Return (x, y) of the center of cell containing provided text 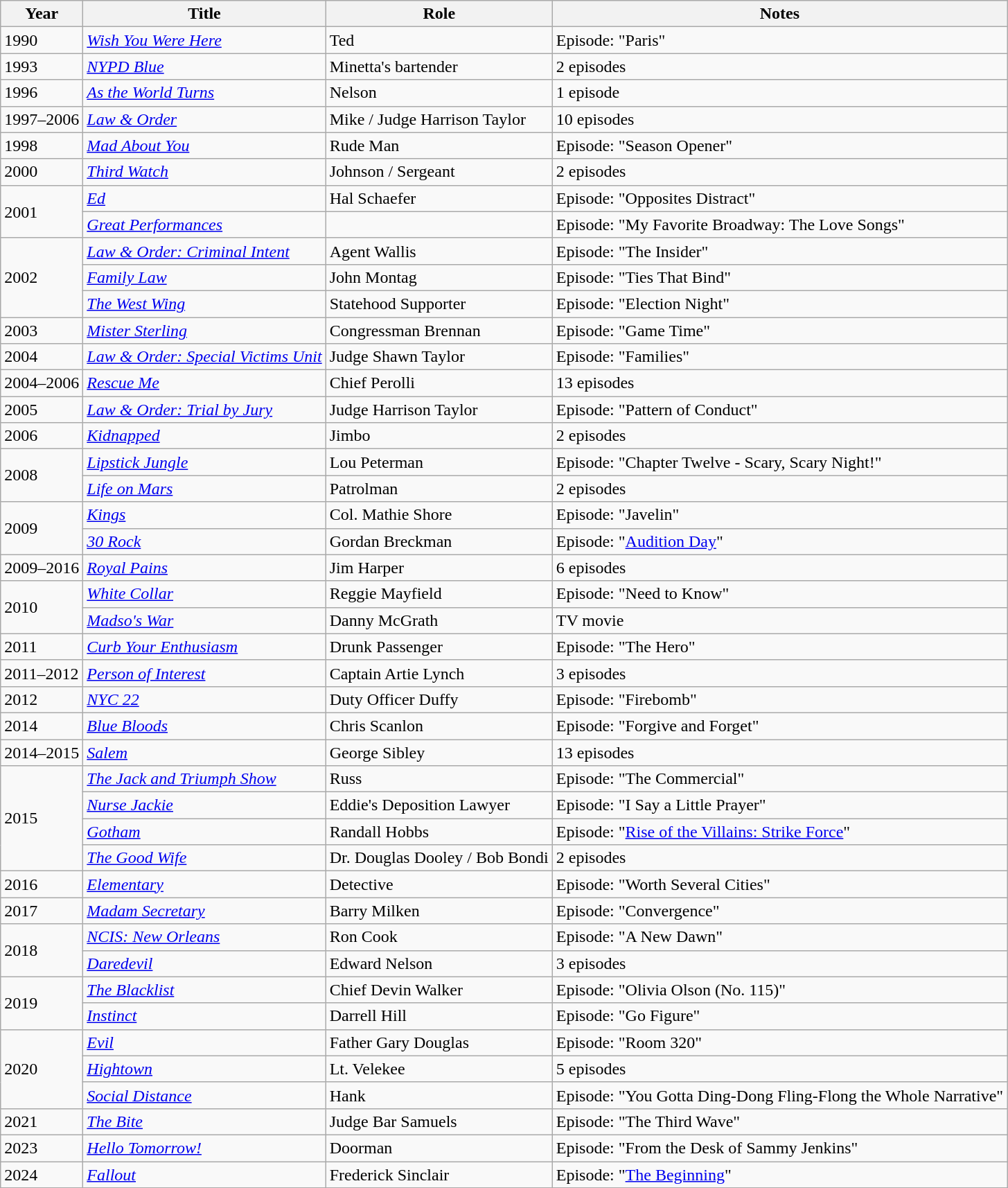
Episode: "Room 320" (779, 1042)
Episode: "Season Opener" (779, 146)
Doorman (439, 1148)
Randall Hobbs (439, 832)
Episode: "The Insider" (779, 251)
Judge Bar Samuels (439, 1121)
Ed (204, 198)
Episode: "Pattern of Conduct" (779, 410)
Gotham (204, 832)
Ron Cook (439, 937)
2021 (42, 1121)
10 episodes (779, 119)
The Jack and Triumph Show (204, 779)
2005 (42, 410)
1997–2006 (42, 119)
Episode: "Opposites Distract" (779, 198)
Episode: "Paris" (779, 40)
Episode: "Election Night" (779, 304)
Wish You Were Here (204, 40)
Father Gary Douglas (439, 1042)
Frederick Sinclair (439, 1175)
Jimbo (439, 436)
Episode: "The Third Wave" (779, 1121)
Duty Officer Duffy (439, 699)
Mad About You (204, 146)
Law & Order: Criminal Intent (204, 251)
Nurse Jackie (204, 805)
Detective (439, 884)
Ted (439, 40)
2009–2016 (42, 568)
2006 (42, 436)
Episode: "Convergence" (779, 911)
2010 (42, 607)
Kidnapped (204, 436)
Role (439, 14)
Barry Milken (439, 911)
Drunk Passenger (439, 647)
2004 (42, 357)
Chris Scanlon (439, 726)
Chief Devin Walker (439, 990)
Episode: "A New Dawn" (779, 937)
Elementary (204, 884)
2011–2012 (42, 673)
Episode: "Game Time" (779, 331)
NCIS: New Orleans (204, 937)
Episode: "My Favorite Broadway: The Love Songs" (779, 225)
Statehood Supporter (439, 304)
Minetta's bartender (439, 67)
1993 (42, 67)
30 Rock (204, 541)
Family Law (204, 277)
Nelson (439, 93)
Episode: "The Commercial" (779, 779)
Hello Tomorrow! (204, 1148)
Law & Order (204, 119)
Episode: "Javelin" (779, 515)
Eddie's Deposition Lawyer (439, 805)
The West Wing (204, 304)
2018 (42, 950)
2004–2006 (42, 383)
Jim Harper (439, 568)
Notes (779, 14)
2019 (42, 1003)
1 episode (779, 93)
Episode: "Audition Day" (779, 541)
Episode: "Forgive and Forget" (779, 726)
Hal Schaefer (439, 198)
Madam Secretary (204, 911)
NYPD Blue (204, 67)
2009 (42, 528)
2023 (42, 1148)
2014 (42, 726)
Gordan Breckman (439, 541)
Episode: "Firebomb" (779, 699)
Episode: "Need to Know" (779, 594)
Kings (204, 515)
Curb Your Enthusiasm (204, 647)
Episode: "You Gotta Ding-Dong Fling-Flong the Whole Narrative" (779, 1095)
Danny McGrath (439, 620)
2015 (42, 819)
Episode: "The Hero" (779, 647)
2020 (42, 1069)
2014–2015 (42, 752)
Instinct (204, 1016)
2003 (42, 331)
2016 (42, 884)
Judge Shawn Taylor (439, 357)
TV movie (779, 620)
Russ (439, 779)
Mike / Judge Harrison Taylor (439, 119)
Evil (204, 1042)
Mister Sterling (204, 331)
Episode: "Families" (779, 357)
Rescue Me (204, 383)
Royal Pains (204, 568)
Episode: "I Say a Little Prayer" (779, 805)
Social Distance (204, 1095)
Episode: "Go Figure" (779, 1016)
Captain Artie Lynch (439, 673)
Episode: "Ties That Bind" (779, 277)
The Bite (204, 1121)
6 episodes (779, 568)
Dr. Douglas Dooley / Bob Bondi (439, 858)
Third Watch (204, 172)
Edward Nelson (439, 963)
2000 (42, 172)
Year (42, 14)
Hank (439, 1095)
Episode: "Olivia Olson (No. 115)" (779, 990)
Episode: "The Beginning" (779, 1175)
Blue Bloods (204, 726)
Patrolman (439, 489)
Rude Man (439, 146)
As the World Turns (204, 93)
1998 (42, 146)
Chief Perolli (439, 383)
Hightown (204, 1069)
Salem (204, 752)
Congressman Brennan (439, 331)
Reggie Mayfield (439, 594)
Madso's War (204, 620)
1990 (42, 40)
Episode: "Chapter Twelve - Scary, Scary Night!" (779, 462)
NYC 22 (204, 699)
John Montag (439, 277)
Episode: "Worth Several Cities" (779, 884)
2011 (42, 647)
Col. Mathie Shore (439, 515)
Judge Harrison Taylor (439, 410)
2012 (42, 699)
Law & Order: Trial by Jury (204, 410)
Person of Interest (204, 673)
Darrell Hill (439, 1016)
Lou Peterman (439, 462)
The Good Wife (204, 858)
Daredevil (204, 963)
2008 (42, 475)
White Collar (204, 594)
2017 (42, 911)
The Blacklist (204, 990)
2002 (42, 277)
Lipstick Jungle (204, 462)
Agent Wallis (439, 251)
2001 (42, 211)
Life on Mars (204, 489)
Episode: "From the Desk of Sammy Jenkins" (779, 1148)
George Sibley (439, 752)
Episode: "Rise of the Villains: Strike Force" (779, 832)
Great Performances (204, 225)
5 episodes (779, 1069)
Title (204, 14)
2024 (42, 1175)
Johnson / Sergeant (439, 172)
Fallout (204, 1175)
Law & Order: Special Victims Unit (204, 357)
Lt. Velekee (439, 1069)
1996 (42, 93)
